Find where the given text appears and provide that cell's center as [X, Y] coordinate. 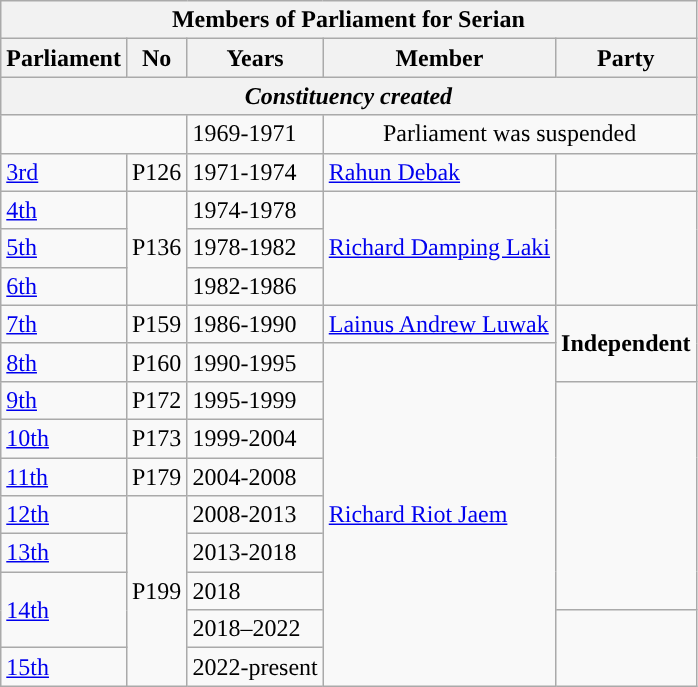
Parliament [64, 58]
12th [64, 515]
Years [255, 58]
1978-1982 [255, 248]
1971-1974 [255, 172]
Lainus Andrew Luwak [439, 324]
9th [64, 400]
Party [626, 58]
1974-1978 [255, 210]
Parliament was suspended [510, 134]
11th [64, 477]
P179 [156, 477]
2004-2008 [255, 477]
2013-2018 [255, 553]
P159 [156, 324]
8th [64, 362]
P160 [156, 362]
1986-1990 [255, 324]
2008-2013 [255, 515]
P199 [156, 591]
1990-1995 [255, 362]
Constituency created [348, 96]
Members of Parliament for Serian [348, 20]
5th [64, 248]
2018 [255, 591]
Richard Riot Jaem [439, 514]
2018–2022 [255, 629]
7th [64, 324]
Rahun Debak [439, 172]
1999-2004 [255, 438]
15th [64, 667]
Independent [626, 343]
2022-present [255, 667]
3rd [64, 172]
1982-1986 [255, 286]
P173 [156, 438]
Member [439, 58]
P126 [156, 172]
Richard Damping Laki [439, 248]
4th [64, 210]
14th [64, 610]
1995-1999 [255, 400]
P136 [156, 248]
13th [64, 553]
1969-1971 [255, 134]
10th [64, 438]
No [156, 58]
6th [64, 286]
P172 [156, 400]
